Find where the given text appears and provide that cell's center as [x, y] coordinate. 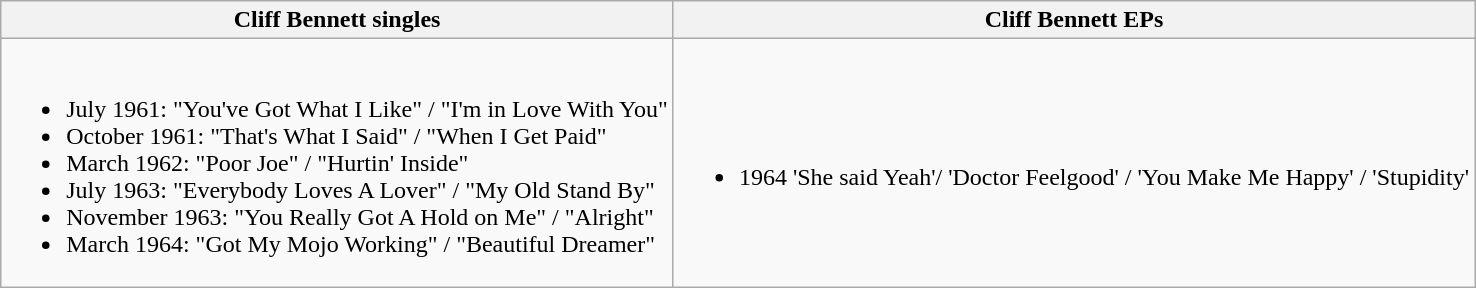
Cliff Bennett EPs [1074, 20]
Cliff Bennett singles [338, 20]
1964 'She said Yeah'/ 'Doctor Feelgood' / 'You Make Me Happy' / 'Stupidity' [1074, 163]
